Pinpoint the cell where the given text exists, returning its (X, Y) midpoint coordinate. 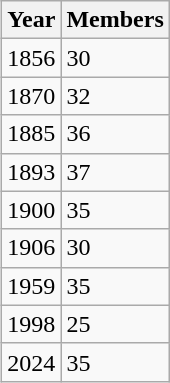
1893 (32, 172)
36 (115, 134)
1900 (32, 210)
25 (115, 324)
1856 (32, 58)
32 (115, 96)
1885 (32, 134)
1998 (32, 324)
Year (32, 20)
1870 (32, 96)
37 (115, 172)
1906 (32, 248)
1959 (32, 286)
Members (115, 20)
2024 (32, 362)
